Scan for the cell matching the given text and deliver its [x, y] coordinate at center. 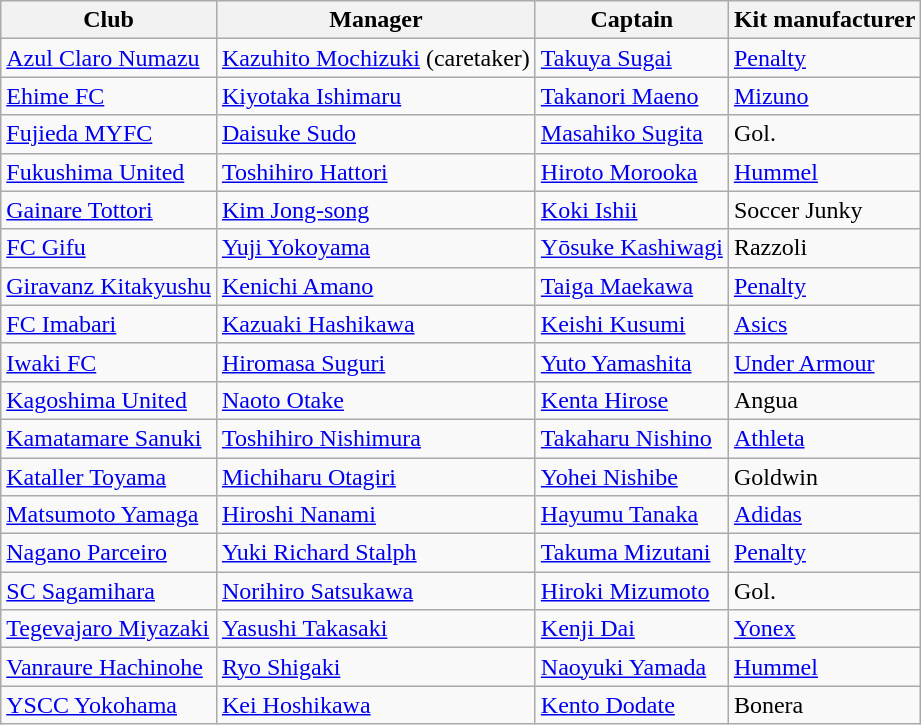
Hiroto Morooka [632, 172]
Athleta [824, 438]
Masahiko Sugita [632, 134]
Takuma Mizutani [632, 553]
Kagoshima United [109, 400]
Matsumoto Yamaga [109, 515]
YSCC Yokohama [109, 705]
Toshihiro Nishimura [376, 438]
Naoto Otake [376, 400]
Hiroshi Nanami [376, 515]
Daisuke Sudo [376, 134]
Kenta Hirose [632, 400]
SC Sagamihara [109, 591]
Kenichi Amano [376, 286]
Gainare Tottori [109, 210]
Angua [824, 400]
Giravanz Kitakyushu [109, 286]
Kenji Dai [632, 629]
Manager [376, 20]
Iwaki FC [109, 362]
Azul Claro Numazu [109, 58]
Bonera [824, 705]
Kim Jong-song [376, 210]
Hiromasa Suguri [376, 362]
Takuya Sugai [632, 58]
Vanraure Hachinohe [109, 667]
Kazuhito Mochizuki (caretaker) [376, 58]
Mizuno [824, 96]
Fukushima United [109, 172]
Yuto Yamashita [632, 362]
Yuji Yokoyama [376, 248]
Takanori Maeno [632, 96]
Hiroki Mizumoto [632, 591]
Razzoli [824, 248]
Michiharu Otagiri [376, 477]
Fujieda MYFC [109, 134]
Toshihiro Hattori [376, 172]
Hayumu Tanaka [632, 515]
Ehime FC [109, 96]
Tegevajaro Miyazaki [109, 629]
Nagano Parceiro [109, 553]
Yonex [824, 629]
Soccer Junky [824, 210]
Naoyuki Yamada [632, 667]
Kei Hoshikawa [376, 705]
Norihiro Satsukawa [376, 591]
FC Gifu [109, 248]
Club [109, 20]
Yōsuke Kashiwagi [632, 248]
Yasushi Takasaki [376, 629]
Kento Dodate [632, 705]
Koki Ishii [632, 210]
Kiyotaka Ishimaru [376, 96]
Takaharu Nishino [632, 438]
Keishi Kusumi [632, 324]
Yuki Richard Stalph [376, 553]
Kazuaki Hashikawa [376, 324]
Kit manufacturer [824, 20]
Asics [824, 324]
Adidas [824, 515]
Captain [632, 20]
Kamatamare Sanuki [109, 438]
Kataller Toyama [109, 477]
Goldwin [824, 477]
FC Imabari [109, 324]
Under Armour [824, 362]
Ryo Shigaki [376, 667]
Taiga Maekawa [632, 286]
Yohei Nishibe [632, 477]
